Return the [X, Y] coordinate for the center point of the cell that contains the specified text.  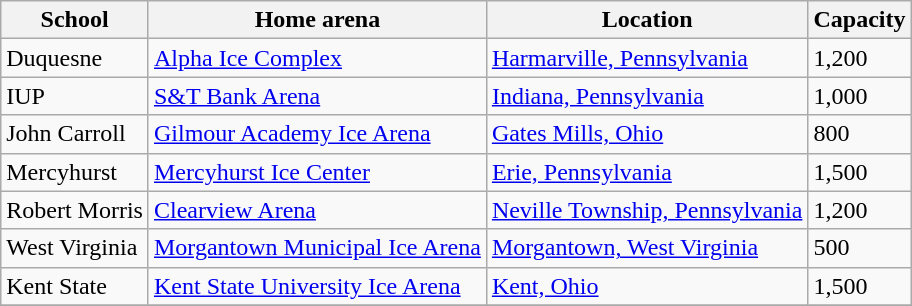
Gates Mills, Ohio [647, 134]
Indiana, Pennsylvania [647, 96]
John Carroll [75, 134]
Alpha Ice Complex [317, 58]
800 [860, 134]
Location [647, 20]
School [75, 20]
West Virginia [75, 248]
Morgantown Municipal Ice Arena [317, 248]
Kent State University Ice Arena [317, 286]
Robert Morris [75, 210]
Morgantown, West Virginia [647, 248]
Gilmour Academy Ice Arena [317, 134]
Home arena [317, 20]
S&T Bank Arena [317, 96]
Duquesne [75, 58]
500 [860, 248]
Kent, Ohio [647, 286]
Mercyhurst Ice Center [317, 172]
Capacity [860, 20]
Erie, Pennsylvania [647, 172]
Mercyhurst [75, 172]
Harmarville, Pennsylvania [647, 58]
Clearview Arena [317, 210]
IUP [75, 96]
Neville Township, Pennsylvania [647, 210]
Kent State [75, 286]
1,000 [860, 96]
